From the cell containing the given text, extract its center point as (X, Y) coordinate. 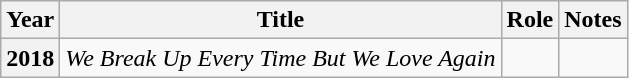
Notes (593, 20)
We Break Up Every Time But We Love Again (280, 58)
2018 (30, 58)
Year (30, 20)
Title (280, 20)
Role (530, 20)
